Pinpoint the cell where the given text exists, returning its (x, y) midpoint coordinate. 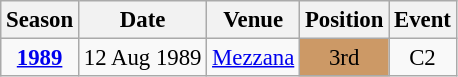
Season (40, 20)
Event (423, 20)
1989 (40, 58)
Mezzana (254, 58)
3rd (344, 58)
Venue (254, 20)
C2 (423, 58)
Position (344, 20)
Date (142, 20)
12 Aug 1989 (142, 58)
